For the text-containing cell, return its midpoint in (X, Y) coordinate format. 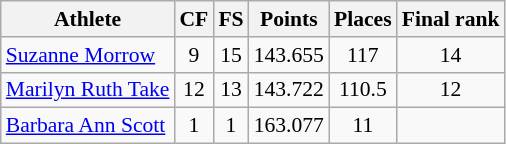
FS (230, 19)
117 (363, 55)
163.077 (289, 126)
11 (363, 126)
9 (194, 55)
Points (289, 19)
Athlete (88, 19)
15 (230, 55)
143.655 (289, 55)
Suzanne Morrow (88, 55)
13 (230, 90)
Places (363, 19)
143.722 (289, 90)
Marilyn Ruth Take (88, 90)
14 (451, 55)
CF (194, 19)
110.5 (363, 90)
Final rank (451, 19)
Barbara Ann Scott (88, 126)
